From the cell containing the given text, extract its center point as [X, Y] coordinate. 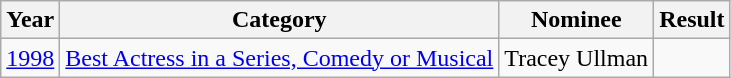
Category [280, 20]
Nominee [576, 20]
Year [30, 20]
Result [692, 20]
Tracey Ullman [576, 58]
Best Actress in a Series, Comedy or Musical [280, 58]
1998 [30, 58]
